Search for the cell housing the specified text and yield its [x, y] center coordinate. 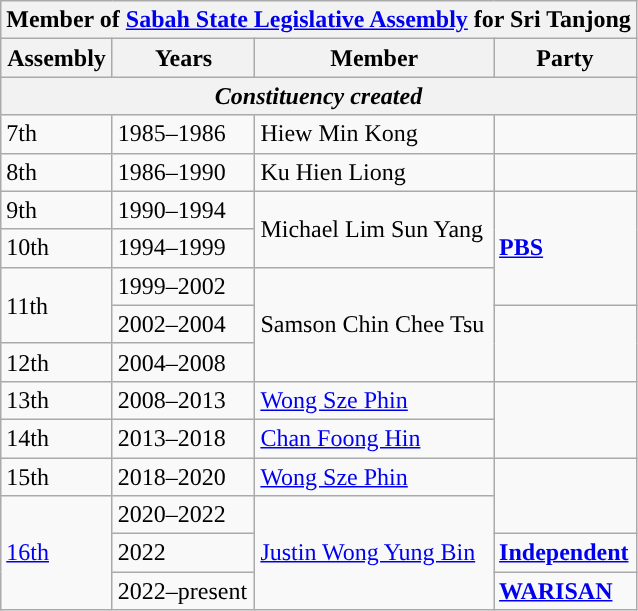
Ku Hien Liong [374, 172]
Party [566, 58]
11th [56, 305]
Samson Chin Chee Tsu [374, 324]
2020–2022 [184, 515]
2002–2004 [184, 324]
13th [56, 400]
1990–1994 [184, 210]
12th [56, 362]
2008–2013 [184, 400]
1999–2002 [184, 286]
Constituency created [319, 96]
Years [184, 58]
2022 [184, 553]
Member [374, 58]
14th [56, 438]
15th [56, 477]
Justin Wong Yung Bin [374, 553]
2018–2020 [184, 477]
Michael Lim Sun Yang [374, 229]
16th [56, 553]
PBS [566, 248]
1985–1986 [184, 134]
10th [56, 248]
9th [56, 210]
2013–2018 [184, 438]
2022–present [184, 591]
Assembly [56, 58]
Hiew Min Kong [374, 134]
Chan Foong Hin [374, 438]
Independent [566, 553]
7th [56, 134]
8th [56, 172]
Member of Sabah State Legislative Assembly for Sri Tanjong [319, 20]
2004–2008 [184, 362]
WARISAN [566, 591]
1986–1990 [184, 172]
1994–1999 [184, 248]
